Provide the (X, Y) coordinate of the cell's center where the given text is located.  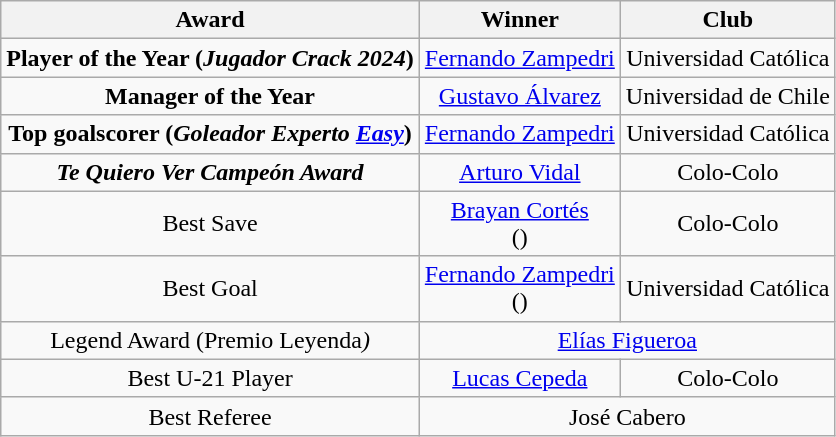
Best Goal (210, 288)
Best U-21 Player (210, 378)
Manager of the Year (210, 96)
Legend Award (Premio Leyenda) (210, 340)
Fernando Zampedri() (520, 288)
Gustavo Álvarez (520, 96)
Elías Figueroa (627, 340)
Club (728, 20)
José Cabero (627, 416)
Best Referee (210, 416)
Winner (520, 20)
Award (210, 20)
Te Quiero Ver Campeón Award (210, 172)
Universidad de Chile (728, 96)
Brayan Cortés() (520, 224)
Arturo Vidal (520, 172)
Top goalscorer (Goleador Experto Easy) (210, 134)
Best Save (210, 224)
Lucas Cepeda (520, 378)
Player of the Year (Jugador Crack 2024) (210, 58)
